Pinpoint the cell where the given text exists, returning its (x, y) midpoint coordinate. 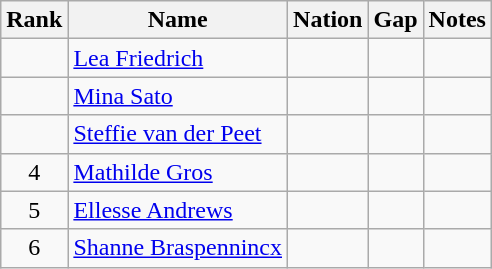
Rank (34, 20)
Gap (396, 20)
Name (178, 20)
Steffie van der Peet (178, 134)
Ellesse Andrews (178, 210)
Nation (328, 20)
Shanne Braspennincx (178, 248)
Mina Sato (178, 96)
Lea Friedrich (178, 58)
5 (34, 210)
6 (34, 248)
4 (34, 172)
Notes (457, 20)
Mathilde Gros (178, 172)
